From the cell containing the given text, extract its center point as (X, Y) coordinate. 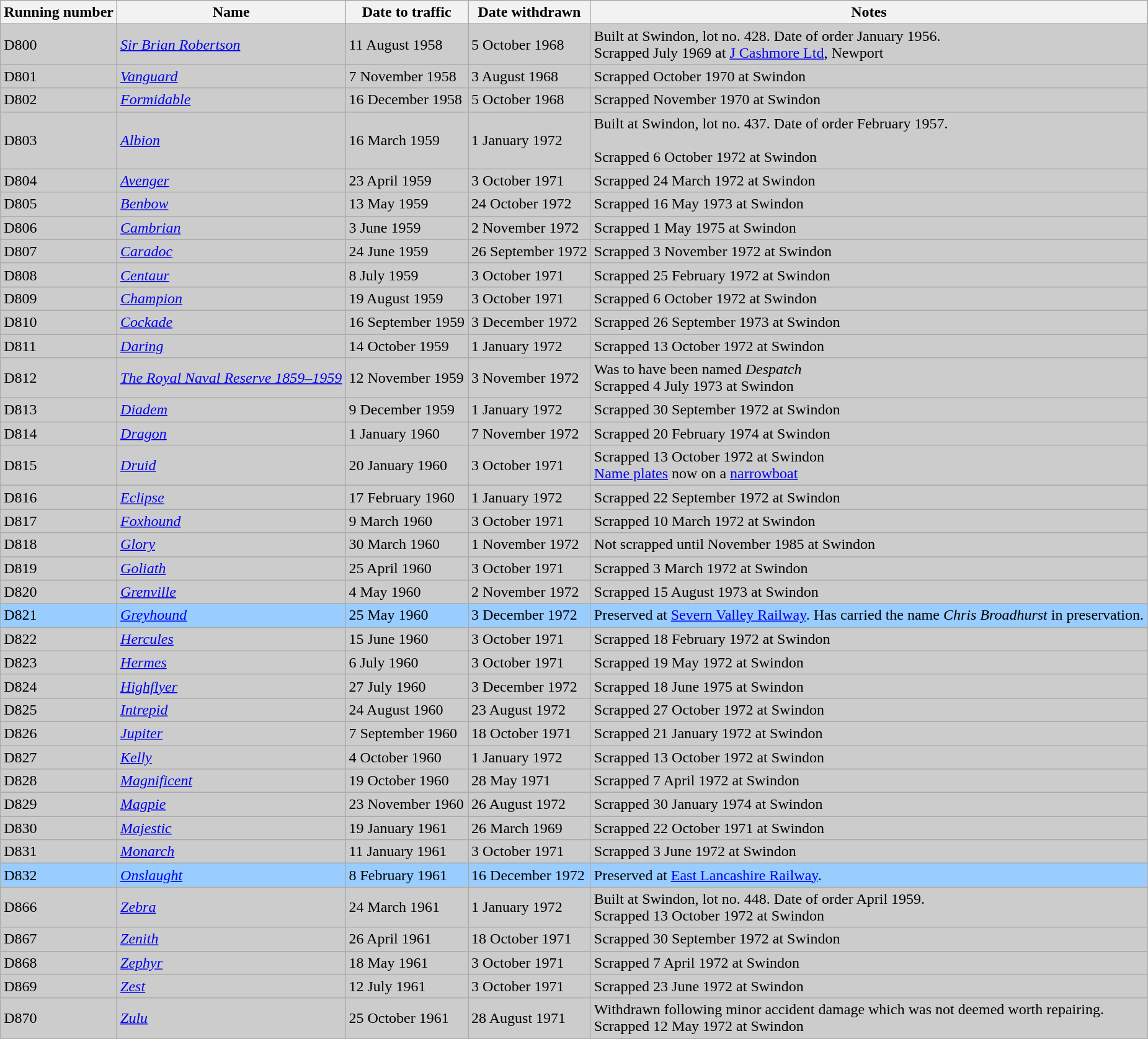
Intrepid (231, 710)
D813 (59, 410)
Goliath (231, 568)
D870 (59, 1019)
Zulu (231, 1019)
Scrapped 20 February 1974 at Swindon (868, 434)
16 December 1972 (530, 875)
D800 (59, 45)
Scrapped 3 June 1972 at Swindon (868, 852)
Avenger (231, 181)
4 May 1960 (407, 592)
25 October 1961 (407, 1019)
Built at Swindon, lot no. 428. Date of order January 1956.Scrapped July 1969 at J Cashmore Ltd, Newport (868, 45)
30 March 1960 (407, 545)
Scrapped 25 February 1972 at Swindon (868, 275)
D826 (59, 733)
D831 (59, 852)
Scrapped 19 May 1972 at Swindon (868, 662)
Jupiter (231, 733)
D812 (59, 378)
19 January 1961 (407, 828)
6 July 1960 (407, 662)
12 July 1961 (407, 986)
Scrapped 3 November 1972 at Swindon (868, 251)
Zest (231, 986)
3 June 1959 (407, 228)
24 August 1960 (407, 710)
Benbow (231, 204)
D805 (59, 204)
Scrapped November 1970 at Swindon (868, 100)
Scrapped 22 October 1971 at Swindon (868, 828)
The Royal Naval Reserve 1859–1959 (231, 378)
24 June 1959 (407, 251)
Zephyr (231, 963)
Preserved at East Lancashire Railway. (868, 875)
11 August 1958 (407, 45)
D819 (59, 568)
D828 (59, 781)
Scrapped 18 February 1972 at Swindon (868, 639)
20 January 1960 (407, 465)
26 August 1972 (530, 805)
D823 (59, 662)
D806 (59, 228)
Scrapped 27 October 1972 at Swindon (868, 710)
D801 (59, 76)
D867 (59, 939)
28 May 1971 (530, 781)
7 November 1972 (530, 434)
Monarch (231, 852)
25 April 1960 (407, 568)
Scrapped 1 May 1975 at Swindon (868, 228)
Vanguard (231, 76)
Preserved at Severn Valley Railway. Has carried the name Chris Broadhurst in preservation. (868, 615)
19 August 1959 (407, 298)
26 September 1972 (530, 251)
Majestic (231, 828)
19 October 1960 (407, 781)
Scrapped 10 March 1972 at Swindon (868, 521)
27 July 1960 (407, 686)
Scrapped 15 August 1973 at Swindon (868, 592)
23 November 1960 (407, 805)
9 December 1959 (407, 410)
Notes (868, 12)
D810 (59, 322)
D829 (59, 805)
D811 (59, 346)
25 May 1960 (407, 615)
D822 (59, 639)
Formidable (231, 100)
28 August 1971 (530, 1019)
3 November 1972 (530, 378)
1 November 1972 (530, 545)
Champion (231, 298)
Scrapped 26 September 1973 at Swindon (868, 322)
Scrapped 24 March 1972 at Swindon (868, 181)
Withdrawn following minor accident damage which was not deemed worth repairing.Scrapped 12 May 1972 at Swindon (868, 1019)
16 March 1959 (407, 140)
Name (231, 12)
Foxhound (231, 521)
Scrapped 23 June 1972 at Swindon (868, 986)
D866 (59, 907)
Hermes (231, 662)
24 October 1972 (530, 204)
Magpie (231, 805)
1 January 1960 (407, 434)
16 September 1959 (407, 322)
Date withdrawn (530, 12)
D816 (59, 497)
Grenville (231, 592)
Scrapped 30 January 1974 at Swindon (868, 805)
Built at Swindon, lot no. 437. Date of order February 1957.Scrapped 6 October 1972 at Swindon (868, 140)
26 April 1961 (407, 939)
16 December 1958 (407, 100)
D817 (59, 521)
Diadem (231, 410)
Was to have been named DespatchScrapped 4 July 1973 at Swindon (868, 378)
D807 (59, 251)
Scrapped 13 October 1972 at SwindonName plates now on a narrowboat (868, 465)
12 November 1959 (407, 378)
D815 (59, 465)
D832 (59, 875)
Running number (59, 12)
11 January 1961 (407, 852)
D804 (59, 181)
D827 (59, 757)
9 March 1960 (407, 521)
Magnificent (231, 781)
4 October 1960 (407, 757)
D818 (59, 545)
Daring (231, 346)
Eclipse (231, 497)
Highflyer (231, 686)
Greyhound (231, 615)
Cambrian (231, 228)
D802 (59, 100)
Kelly (231, 757)
7 September 1960 (407, 733)
Scrapped 21 January 1972 at Swindon (868, 733)
18 May 1961 (407, 963)
Caradoc (231, 251)
D830 (59, 828)
Scrapped 22 September 1972 at Swindon (868, 497)
8 February 1961 (407, 875)
Sir Brian Robertson (231, 45)
D808 (59, 275)
Zebra (231, 907)
8 July 1959 (407, 275)
Scrapped 16 May 1973 at Swindon (868, 204)
Scrapped 3 March 1972 at Swindon (868, 568)
14 October 1959 (407, 346)
Dragon (231, 434)
3 August 1968 (530, 76)
26 March 1969 (530, 828)
D814 (59, 434)
Onslaught (231, 875)
17 February 1960 (407, 497)
Scrapped October 1970 at Swindon (868, 76)
Built at Swindon, lot no. 448. Date of order April 1959.Scrapped 13 October 1972 at Swindon (868, 907)
13 May 1959 (407, 204)
D825 (59, 710)
24 March 1961 (407, 907)
Cockade (231, 322)
23 April 1959 (407, 181)
D809 (59, 298)
15 June 1960 (407, 639)
D803 (59, 140)
Centaur (231, 275)
7 November 1958 (407, 76)
Druid (231, 465)
Scrapped 6 October 1972 at Swindon (868, 298)
Date to traffic (407, 12)
D821 (59, 615)
Hercules (231, 639)
D868 (59, 963)
D869 (59, 986)
D824 (59, 686)
D820 (59, 592)
Scrapped 18 June 1975 at Swindon (868, 686)
Glory (231, 545)
23 August 1972 (530, 710)
Albion (231, 140)
Not scrapped until November 1985 at Swindon (868, 545)
Zenith (231, 939)
